Detect which cell encompasses the target text, then output its (x, y) center coordinate. 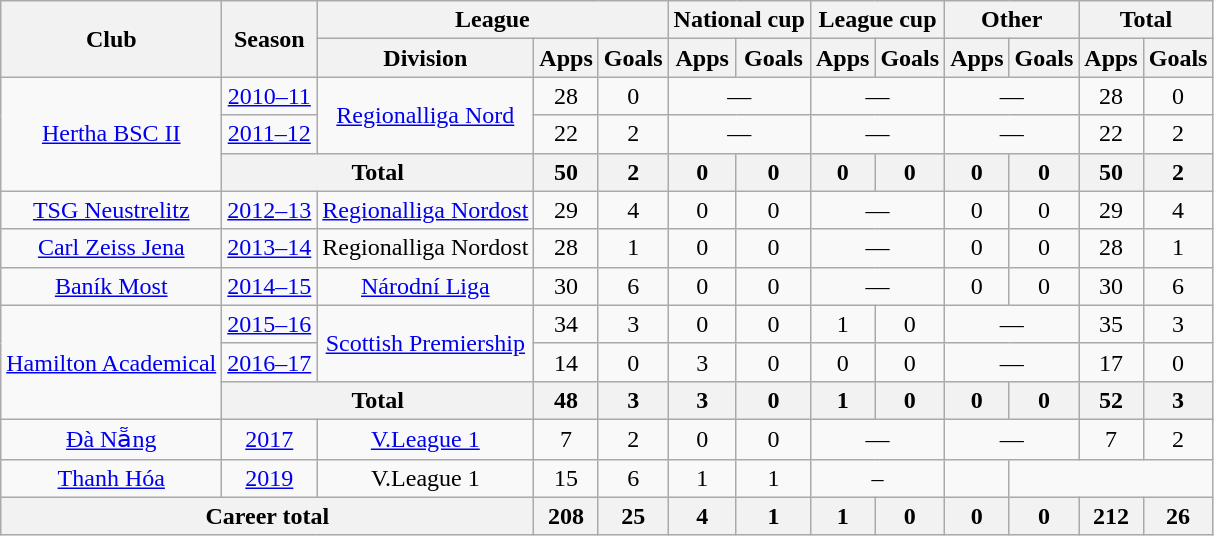
Club (112, 39)
Hamilton Academical (112, 362)
17 (1111, 362)
2013–14 (270, 248)
2015–16 (270, 324)
League cup (877, 20)
14 (566, 362)
35 (1111, 324)
Division (426, 58)
25 (633, 516)
208 (566, 516)
Baník Most (112, 286)
TSG Neustrelitz (112, 210)
League (492, 20)
Season (270, 39)
2016–17 (270, 362)
212 (1111, 516)
Carl Zeiss Jena (112, 248)
– (877, 478)
Hertha BSC II (112, 134)
Đà Nẵng (112, 439)
34 (566, 324)
52 (1111, 400)
Regionalliga Nord (426, 115)
Thanh Hóa (112, 478)
26 (1178, 516)
National cup (739, 20)
Scottish Premiership (426, 343)
Národní Liga (426, 286)
2019 (270, 478)
2010–11 (270, 96)
2012–13 (270, 210)
48 (566, 400)
2014–15 (270, 286)
Career total (268, 516)
2011–12 (270, 134)
15 (566, 478)
Other (1012, 20)
2017 (270, 439)
